Pinpoint the cell where the given text exists, returning its [x, y] midpoint coordinate. 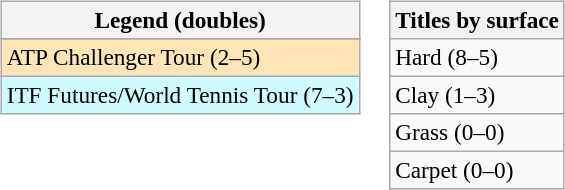
Hard (8–5) [478, 57]
Carpet (0–0) [478, 171]
ITF Futures/World Tennis Tour (7–3) [180, 95]
Legend (doubles) [180, 20]
Titles by surface [478, 20]
ATP Challenger Tour (2–5) [180, 57]
Clay (1–3) [478, 95]
Grass (0–0) [478, 133]
